Scan for the cell matching the given text and deliver its [X, Y] coordinate at center. 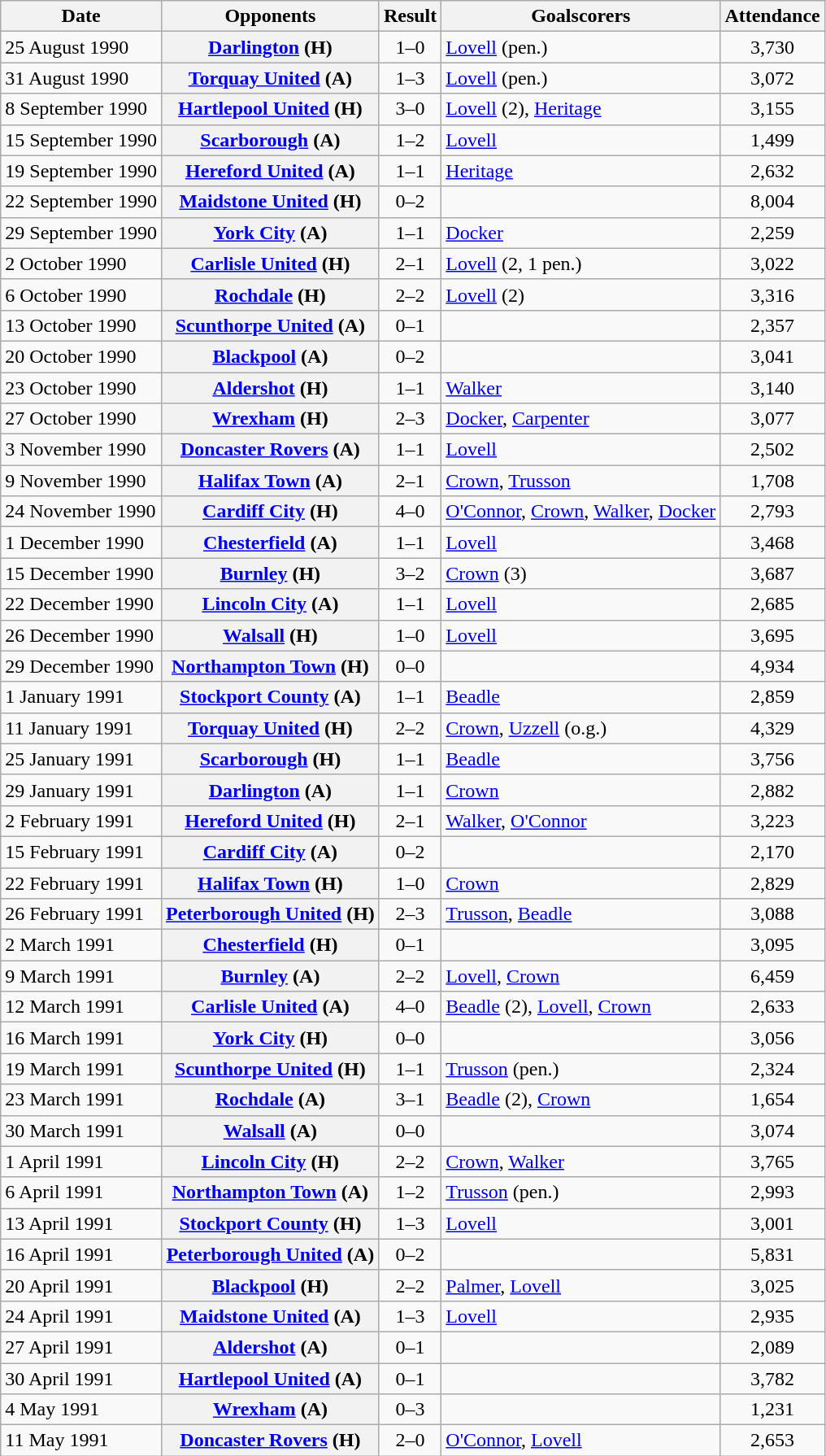
3,001 [772, 1223]
2,829 [772, 883]
Beadle (2), Crown [580, 1100]
3,765 [772, 1162]
3,072 [772, 78]
3,695 [772, 635]
3,730 [772, 47]
Lovell (2) [580, 294]
4 May 1991 [81, 1410]
3,077 [772, 419]
9 November 1990 [81, 481]
3–0 [410, 109]
Wrexham (H) [270, 419]
Docker [580, 233]
Darlington (A) [270, 790]
Hereford United (A) [270, 171]
O'Connor, Lovell [580, 1441]
Walker [580, 388]
Doncaster Rovers (H) [270, 1441]
Aldershot (A) [270, 1347]
27 April 1991 [81, 1347]
2,793 [772, 512]
Torquay United (A) [270, 78]
Chesterfield (H) [270, 945]
Crown (3) [580, 573]
3,782 [772, 1379]
Crown, Trusson [580, 481]
3,074 [772, 1131]
24 November 1990 [81, 512]
Walsall (H) [270, 635]
22 December 1990 [81, 604]
Lincoln City (A) [270, 604]
3,756 [772, 759]
4,329 [772, 728]
Carlisle United (A) [270, 1007]
3,468 [772, 543]
29 January 1991 [81, 790]
12 March 1991 [81, 1007]
Hereford United (H) [270, 821]
1,654 [772, 1100]
Blackpool (A) [270, 356]
Rochdale (H) [270, 294]
3,056 [772, 1038]
3,140 [772, 388]
19 March 1991 [81, 1069]
29 September 1990 [81, 233]
1 April 1991 [81, 1162]
5,831 [772, 1254]
Attendance [772, 16]
2 March 1991 [81, 945]
19 September 1990 [81, 171]
Northampton Town (A) [270, 1192]
Crown, Uzzell (o.g.) [580, 728]
Hartlepool United (A) [270, 1379]
Cardiff City (A) [270, 852]
Lovell (2, 1 pen.) [580, 264]
3,025 [772, 1285]
3,223 [772, 821]
Aldershot (H) [270, 388]
15 December 1990 [81, 573]
York City (H) [270, 1038]
2,633 [772, 1007]
9 March 1991 [81, 976]
6,459 [772, 976]
2,089 [772, 1347]
24 April 1991 [81, 1316]
2,653 [772, 1441]
1,499 [772, 140]
Chesterfield (A) [270, 543]
2,935 [772, 1316]
13 April 1991 [81, 1223]
3,095 [772, 945]
Scunthorpe United (A) [270, 325]
2,357 [772, 325]
29 December 1990 [81, 666]
2 February 1991 [81, 821]
3–2 [410, 573]
2,324 [772, 1069]
1,708 [772, 481]
Lovell (2), Heritage [580, 109]
30 April 1991 [81, 1379]
York City (A) [270, 233]
Carlisle United (H) [270, 264]
8 September 1990 [81, 109]
16 March 1991 [81, 1038]
13 October 1990 [81, 325]
6 April 1991 [81, 1192]
Hartlepool United (H) [270, 109]
6 October 1990 [81, 294]
Lincoln City (H) [270, 1162]
Wrexham (A) [270, 1410]
O'Connor, Crown, Walker, Docker [580, 512]
Torquay United (H) [270, 728]
23 March 1991 [81, 1100]
Palmer, Lovell [580, 1285]
1,231 [772, 1410]
2–0 [410, 1441]
Rochdale (A) [270, 1100]
Halifax Town (A) [270, 481]
2,859 [772, 697]
20 October 1990 [81, 356]
25 August 1990 [81, 47]
4,934 [772, 666]
Doncaster Rovers (A) [270, 450]
3,088 [772, 914]
26 February 1991 [81, 914]
15 February 1991 [81, 852]
30 March 1991 [81, 1131]
Stockport County (A) [270, 697]
Burnley (A) [270, 976]
11 May 1991 [81, 1441]
15 September 1990 [81, 140]
Result [410, 16]
Maidstone United (A) [270, 1316]
Date [81, 16]
25 January 1991 [81, 759]
Maidstone United (H) [270, 202]
11 January 1991 [81, 728]
0–3 [410, 1410]
Walker, O'Connor [580, 821]
Scarborough (H) [270, 759]
2 October 1990 [81, 264]
2,993 [772, 1192]
3,022 [772, 264]
Lovell, Crown [580, 976]
Opponents [270, 16]
Peterborough United (A) [270, 1254]
1 January 1991 [81, 697]
Northampton Town (H) [270, 666]
3,155 [772, 109]
Walsall (A) [270, 1131]
26 December 1990 [81, 635]
Burnley (H) [270, 573]
Stockport County (H) [270, 1223]
Peterborough United (H) [270, 914]
2,685 [772, 604]
Halifax Town (H) [270, 883]
16 April 1991 [81, 1254]
Crown, Walker [580, 1162]
2,502 [772, 450]
20 April 1991 [81, 1285]
8,004 [772, 202]
3,041 [772, 356]
Blackpool (H) [270, 1285]
Goalscorers [580, 16]
3 November 1990 [81, 450]
Heritage [580, 171]
Cardiff City (H) [270, 512]
2,170 [772, 852]
Docker, Carpenter [580, 419]
Darlington (H) [270, 47]
2,882 [772, 790]
3–1 [410, 1100]
3,316 [772, 294]
Scarborough (A) [270, 140]
Trusson, Beadle [580, 914]
Beadle (2), Lovell, Crown [580, 1007]
31 August 1990 [81, 78]
22 September 1990 [81, 202]
27 October 1990 [81, 419]
1 December 1990 [81, 543]
23 October 1990 [81, 388]
2,259 [772, 233]
22 February 1991 [81, 883]
Scunthorpe United (H) [270, 1069]
2,632 [772, 171]
3,687 [772, 573]
